Detect which cell encompasses the target text, then output its (x, y) center coordinate. 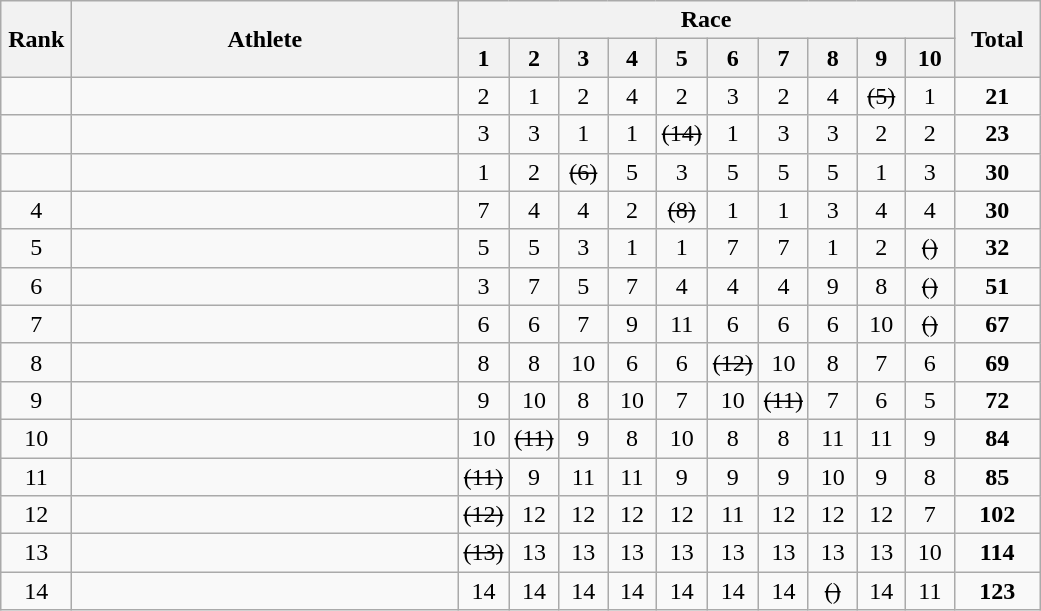
(6) (584, 172)
Rank (36, 39)
Athlete (265, 39)
(8) (682, 210)
51 (997, 286)
(13) (484, 553)
(5) (882, 96)
123 (997, 591)
114 (997, 553)
Total (997, 39)
(14) (682, 134)
85 (997, 477)
32 (997, 248)
21 (997, 96)
69 (997, 362)
67 (997, 324)
23 (997, 134)
84 (997, 438)
Race (706, 20)
102 (997, 515)
72 (997, 400)
